Find where the given text appears and provide that cell's center as [x, y] coordinate. 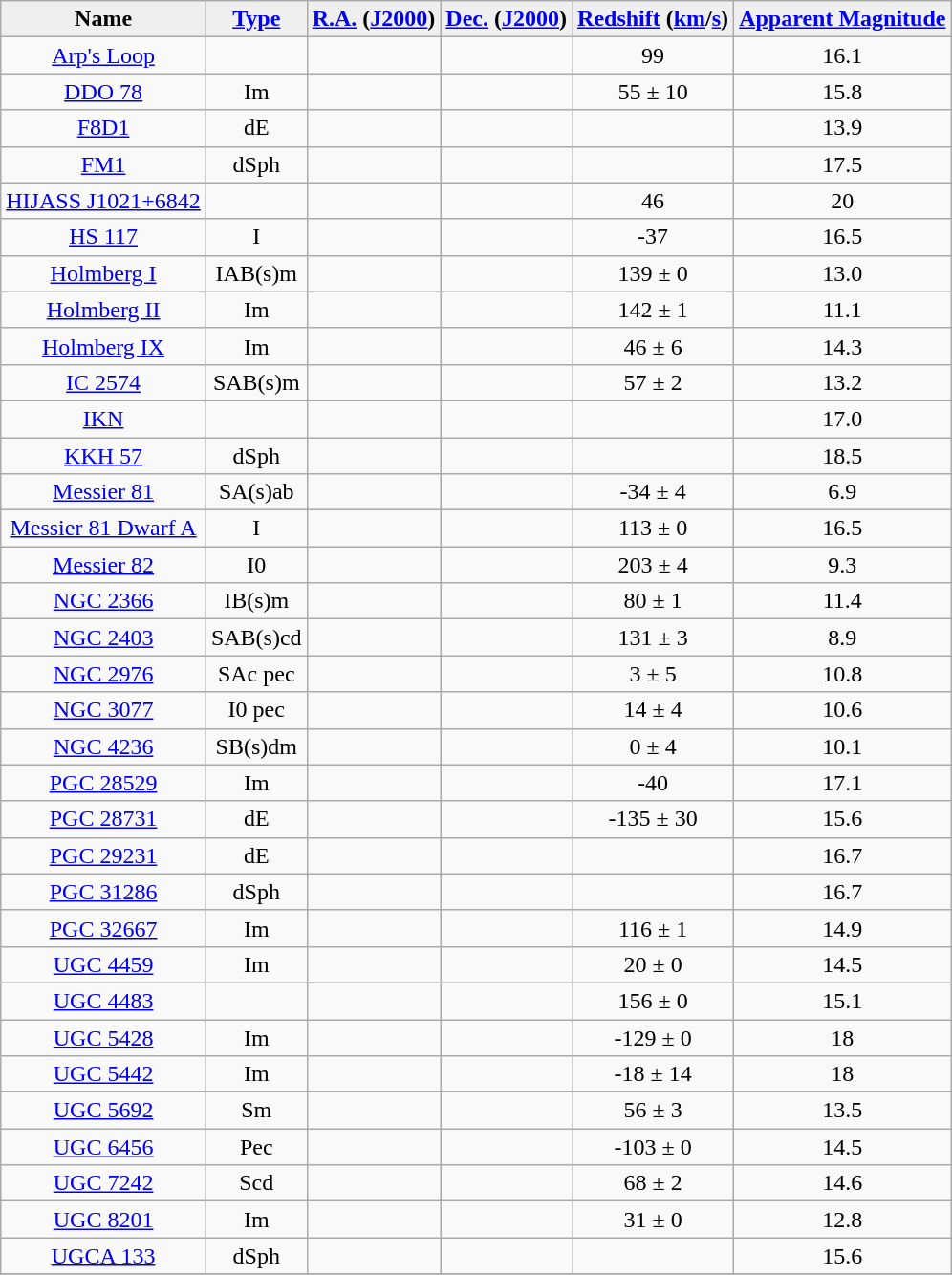
-18 ± 14 [654, 1074]
UGC 4483 [103, 1001]
R.A. (J2000) [374, 19]
I0 [256, 565]
156 ± 0 [654, 1001]
13.0 [843, 273]
46 [654, 201]
PGC 31286 [103, 892]
UGC 4459 [103, 964]
17.0 [843, 419]
116 ± 1 [654, 928]
SAB(s)m [256, 382]
Redshift (km/s) [654, 19]
11.4 [843, 601]
14.3 [843, 346]
NGC 4236 [103, 746]
56 ± 3 [654, 1111]
Messier 82 [103, 565]
14.6 [843, 1183]
SB(s)dm [256, 746]
PGC 28529 [103, 783]
UGCA 133 [103, 1256]
NGC 2366 [103, 601]
DDO 78 [103, 92]
HS 117 [103, 237]
31 ± 0 [654, 1220]
15.8 [843, 92]
-129 ± 0 [654, 1037]
Apparent Magnitude [843, 19]
Messier 81 [103, 492]
203 ± 4 [654, 565]
SAc pec [256, 674]
6.9 [843, 492]
113 ± 0 [654, 529]
SAB(s)cd [256, 637]
UGC 8201 [103, 1220]
HIJASS J1021+6842 [103, 201]
57 ± 2 [654, 382]
IB(s)m [256, 601]
10.8 [843, 674]
Holmberg II [103, 310]
17.1 [843, 783]
55 ± 10 [654, 92]
20 [843, 201]
Sm [256, 1111]
18.5 [843, 456]
14 ± 4 [654, 710]
Dec. (J2000) [507, 19]
16.1 [843, 55]
Type [256, 19]
Holmberg IX [103, 346]
3 ± 5 [654, 674]
46 ± 6 [654, 346]
Pec [256, 1147]
IAB(s)m [256, 273]
139 ± 0 [654, 273]
10.6 [843, 710]
20 ± 0 [654, 964]
-103 ± 0 [654, 1147]
NGC 3077 [103, 710]
142 ± 1 [654, 310]
SA(s)ab [256, 492]
NGC 2976 [103, 674]
PGC 32667 [103, 928]
10.1 [843, 746]
Messier 81 Dwarf A [103, 529]
8.9 [843, 637]
99 [654, 55]
FM1 [103, 164]
IKN [103, 419]
11.1 [843, 310]
13.5 [843, 1111]
68 ± 2 [654, 1183]
0 ± 4 [654, 746]
17.5 [843, 164]
Arp's Loop [103, 55]
13.2 [843, 382]
Holmberg I [103, 273]
PGC 28731 [103, 819]
13.9 [843, 128]
Name [103, 19]
UGC 5692 [103, 1111]
131 ± 3 [654, 637]
NGC 2403 [103, 637]
15.1 [843, 1001]
Scd [256, 1183]
KKH 57 [103, 456]
I0 pec [256, 710]
-34 ± 4 [654, 492]
UGC 5428 [103, 1037]
80 ± 1 [654, 601]
-40 [654, 783]
-37 [654, 237]
-135 ± 30 [654, 819]
PGC 29231 [103, 855]
UGC 6456 [103, 1147]
14.9 [843, 928]
IC 2574 [103, 382]
UGC 7242 [103, 1183]
9.3 [843, 565]
F8D1 [103, 128]
12.8 [843, 1220]
UGC 5442 [103, 1074]
